Detect which cell encompasses the target text, then output its (x, y) center coordinate. 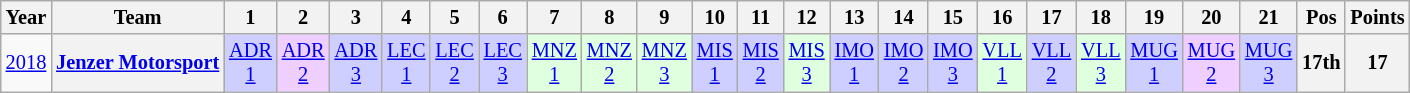
5 (454, 17)
VLL1 (1002, 63)
IMO2 (904, 63)
17th (1321, 63)
12 (807, 17)
4 (406, 17)
16 (1002, 17)
7 (554, 17)
ADR3 (356, 63)
14 (904, 17)
2 (304, 17)
11 (761, 17)
13 (854, 17)
Team (138, 17)
MUG3 (1268, 63)
8 (610, 17)
IMO3 (952, 63)
2018 (26, 63)
MUG2 (1212, 63)
6 (503, 17)
Pos (1321, 17)
21 (1268, 17)
9 (664, 17)
3 (356, 17)
Points (1377, 17)
MIS2 (761, 63)
LEC2 (454, 63)
MNZ3 (664, 63)
10 (715, 17)
ADR2 (304, 63)
LEC1 (406, 63)
20 (1212, 17)
ADR1 (250, 63)
15 (952, 17)
MNZ2 (610, 63)
MIS3 (807, 63)
Jenzer Motorsport (138, 63)
VLL2 (1052, 63)
1 (250, 17)
MNZ1 (554, 63)
VLL3 (1100, 63)
MIS1 (715, 63)
19 (1154, 17)
IMO1 (854, 63)
18 (1100, 17)
LEC3 (503, 63)
MUG1 (1154, 63)
Year (26, 17)
